From the cell containing the given text, extract its center point as (X, Y) coordinate. 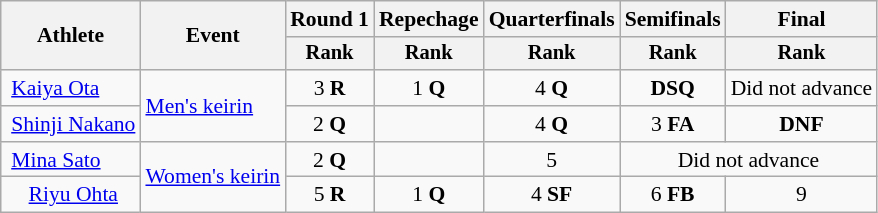
Women's keirin (212, 178)
9 (802, 195)
4 SF (552, 195)
Event (212, 36)
3 FA (673, 124)
3 R (330, 88)
Kaiya Ota (71, 88)
Semifinals (673, 19)
DNF (802, 124)
Quarterfinals (552, 19)
Repechage (429, 19)
Round 1 (330, 19)
Riyu Ohta (71, 195)
5 R (330, 195)
6 FB (673, 195)
Shinji Nakano (71, 124)
Men's keirin (212, 106)
5 (552, 160)
Mina Sato (71, 160)
Athlete (71, 36)
Final (802, 19)
DSQ (673, 88)
